Find where the given text appears and provide that cell's center as (X, Y) coordinate. 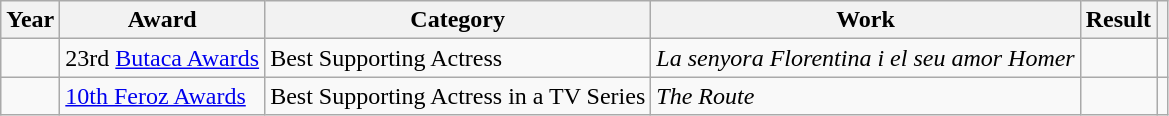
Year (30, 20)
Work (866, 20)
La senyora Florentina i el seu amor Homer (866, 58)
Award (162, 20)
Result (1118, 20)
23rd Butaca Awards (162, 58)
Category (458, 20)
10th Feroz Awards (162, 96)
The Route (866, 96)
Best Supporting Actress (458, 58)
Best Supporting Actress in a TV Series (458, 96)
